Search for the cell housing the specified text and yield its [X, Y] center coordinate. 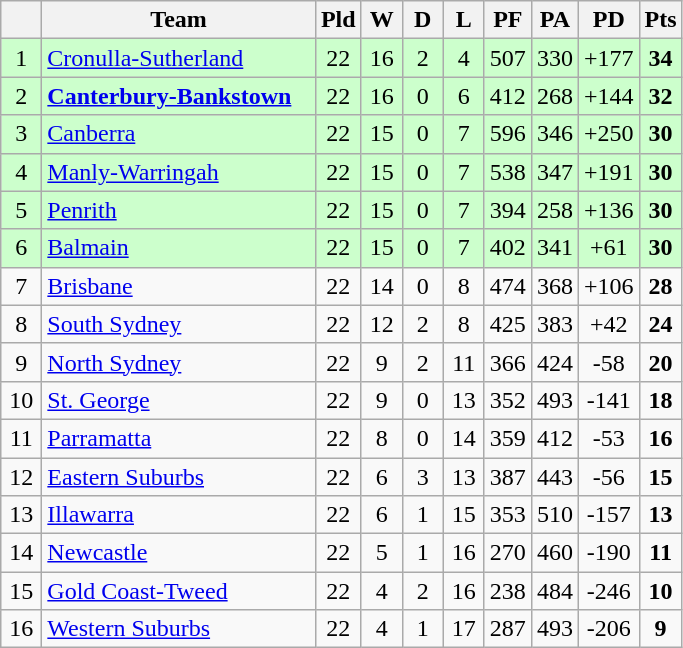
-58 [608, 362]
Illawarra [179, 515]
538 [508, 172]
+136 [608, 210]
474 [508, 286]
PD [608, 20]
Manly-Warringah [179, 172]
+42 [608, 324]
+144 [608, 96]
-53 [608, 438]
-206 [608, 629]
32 [660, 96]
-157 [608, 515]
347 [554, 172]
W [382, 20]
34 [660, 58]
387 [508, 477]
402 [508, 248]
596 [508, 134]
+250 [608, 134]
Cronulla-Sutherland [179, 58]
Canberra [179, 134]
353 [508, 515]
368 [554, 286]
330 [554, 58]
424 [554, 362]
PF [508, 20]
460 [554, 553]
28 [660, 286]
St. George [179, 400]
24 [660, 324]
352 [508, 400]
Canterbury-Bankstown [179, 96]
-246 [608, 591]
507 [508, 58]
383 [554, 324]
18 [660, 400]
287 [508, 629]
510 [554, 515]
Newcastle [179, 553]
+191 [608, 172]
Eastern Suburbs [179, 477]
346 [554, 134]
Penrith [179, 210]
L [464, 20]
359 [508, 438]
366 [508, 362]
425 [508, 324]
+106 [608, 286]
South Sydney [179, 324]
Parramatta [179, 438]
341 [554, 248]
-141 [608, 400]
394 [508, 210]
+177 [608, 58]
D [422, 20]
17 [464, 629]
484 [554, 591]
Balmain [179, 248]
-56 [608, 477]
20 [660, 362]
443 [554, 477]
Team [179, 20]
North Sydney [179, 362]
Gold Coast-Tweed [179, 591]
Pts [660, 20]
268 [554, 96]
PA [554, 20]
Brisbane [179, 286]
-190 [608, 553]
Western Suburbs [179, 629]
238 [508, 591]
270 [508, 553]
Pld [338, 20]
258 [554, 210]
+61 [608, 248]
